Search for the cell housing the specified text and yield its (X, Y) center coordinate. 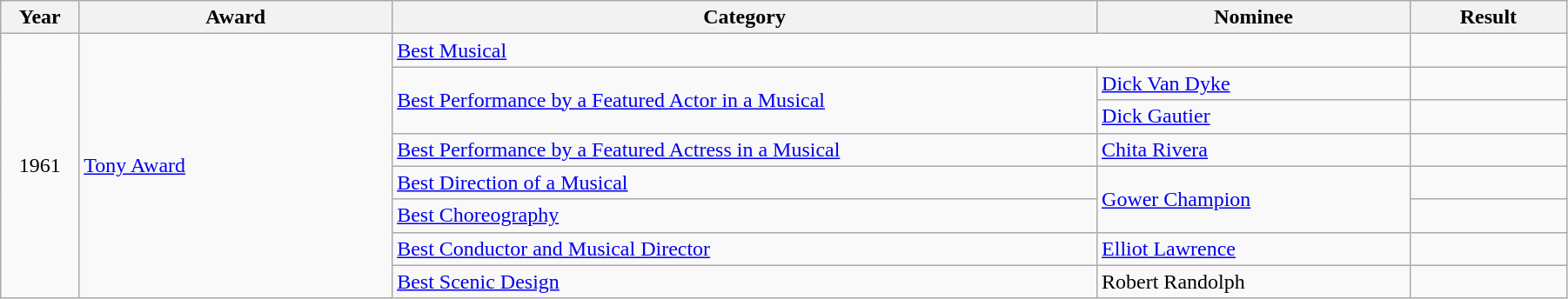
Gower Champion (1254, 199)
Best Musical (901, 50)
Award (236, 17)
Elliot Lawrence (1254, 249)
Dick Van Dyke (1254, 83)
Result (1488, 17)
Tony Award (236, 166)
Best Direction of a Musical (745, 183)
Best Scenic Design (745, 282)
Best Performance by a Featured Actor in a Musical (745, 100)
1961 (40, 166)
Best Conductor and Musical Director (745, 249)
Category (745, 17)
Robert Randolph (1254, 282)
Chita Rivera (1254, 149)
Year (40, 17)
Best Choreography (745, 216)
Best Performance by a Featured Actress in a Musical (745, 149)
Nominee (1254, 17)
Dick Gautier (1254, 116)
